Locate the cell with the specified text and output its [X, Y] center coordinate. 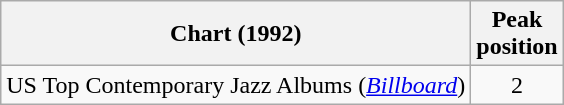
Peakposition [517, 34]
Chart (1992) [236, 34]
2 [517, 85]
US Top Contemporary Jazz Albums (Billboard) [236, 85]
